Return the (X, Y) coordinate for the center point of the cell that contains the specified text.  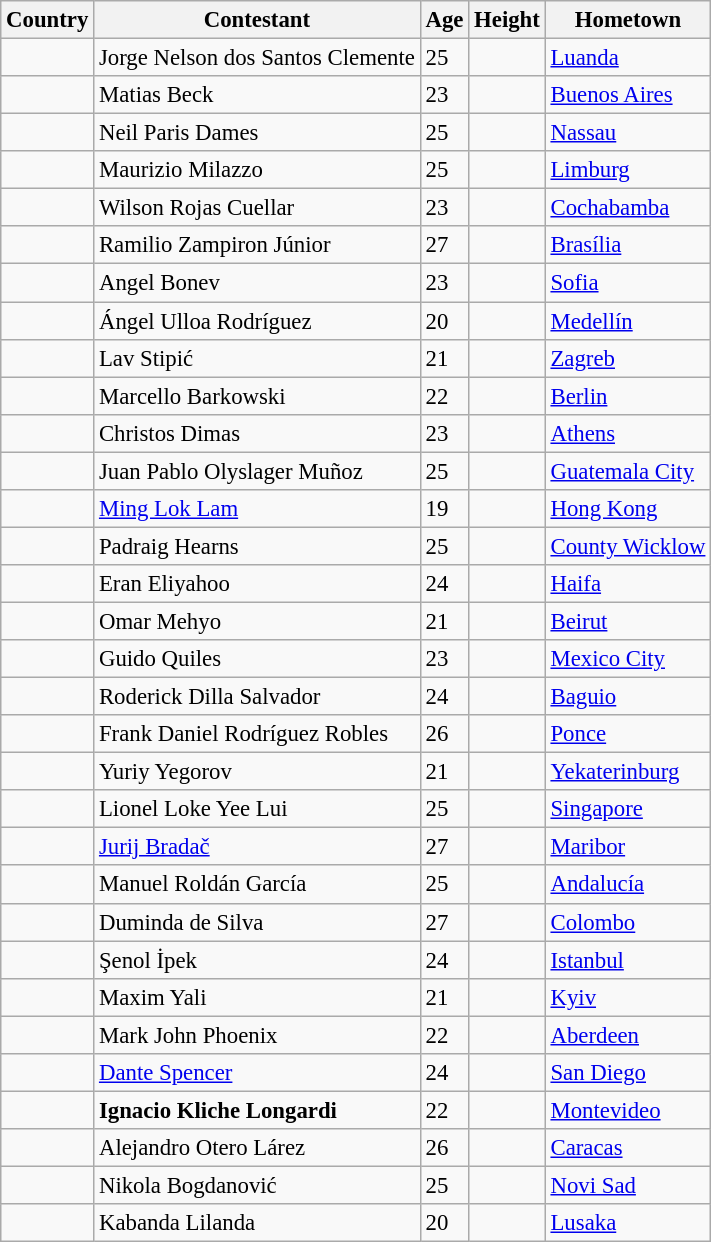
Hong Kong (628, 509)
Nikola Bogdanović (258, 1185)
Maurizio Milazzo (258, 170)
Dante Spencer (258, 1073)
Ponce (628, 734)
Mark John Phoenix (258, 1035)
Ángel Ulloa Rodríguez (258, 321)
Duminda de Silva (258, 922)
Juan Pablo Olyslager Muñoz (258, 471)
Manuel Roldán García (258, 885)
Ignacio Kliche Longardi (258, 1110)
Jurij Bradač (258, 847)
Kyiv (628, 997)
Omar Mehyo (258, 621)
Age (444, 20)
County Wicklow (628, 546)
Frank Daniel Rodríguez Robles (258, 734)
Guido Quiles (258, 659)
Guatemala City (628, 471)
Andalucía (628, 885)
Athens (628, 433)
Kabanda Lilanda (258, 1223)
Haifa (628, 584)
Aberdeen (628, 1035)
Nassau (628, 133)
Contestant (258, 20)
Ming Lok Lam (258, 509)
Şenol İpek (258, 960)
Berlin (628, 396)
Maribor (628, 847)
Wilson Rojas Cuellar (258, 208)
Eran Eliyahoo (258, 584)
Yekaterinburg (628, 772)
Maxim Yali (258, 997)
Sofia (628, 283)
Singapore (628, 809)
Christos Dimas (258, 433)
Neil Paris Dames (258, 133)
Matias Beck (258, 95)
Limburg (628, 170)
Beirut (628, 621)
Jorge Nelson dos Santos Clemente (258, 58)
Roderick Dilla Salvador (258, 697)
San Diego (628, 1073)
Cochabamba (628, 208)
Montevideo (628, 1110)
19 (444, 509)
Lionel Loke Yee Lui (258, 809)
Hometown (628, 20)
Alejandro Otero Lárez (258, 1148)
Brasília (628, 245)
Medellín (628, 321)
Country (48, 20)
Mexico City (628, 659)
Luanda (628, 58)
Ramilio Zampiron Júnior (258, 245)
Padraig Hearns (258, 546)
Lav Stipić (258, 358)
Colombo (628, 922)
Marcello Barkowski (258, 396)
Zagreb (628, 358)
Angel Bonev (258, 283)
Lusaka (628, 1223)
Yuriy Yegorov (258, 772)
Caracas (628, 1148)
Height (507, 20)
Istanbul (628, 960)
Buenos Aires (628, 95)
Baguio (628, 697)
Novi Sad (628, 1185)
